Scan for the cell matching the given text and deliver its [X, Y] coordinate at center. 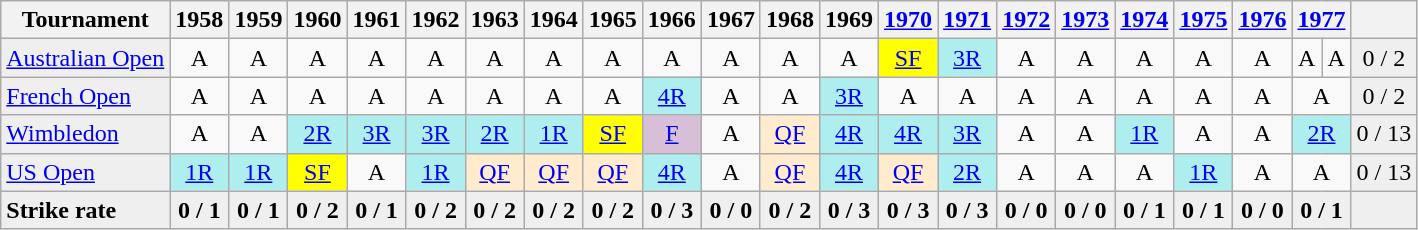
1959 [258, 20]
1962 [436, 20]
1968 [790, 20]
1976 [1262, 20]
1971 [968, 20]
1969 [848, 20]
1977 [1322, 20]
1975 [1204, 20]
1964 [554, 20]
Australian Open [86, 58]
1974 [1144, 20]
Wimbledon [86, 134]
1958 [200, 20]
French Open [86, 96]
Tournament [86, 20]
US Open [86, 172]
Strike rate [86, 210]
1966 [672, 20]
1961 [376, 20]
1972 [1026, 20]
1967 [730, 20]
1960 [318, 20]
F [672, 134]
1970 [908, 20]
1973 [1086, 20]
1963 [494, 20]
1965 [612, 20]
